Detect which cell encompasses the target text, then output its [X, Y] center coordinate. 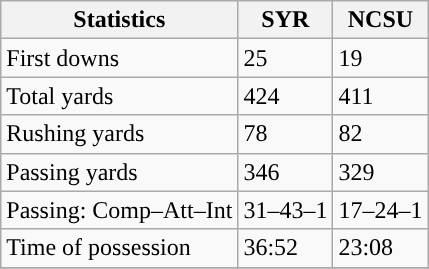
78 [286, 134]
SYR [286, 20]
First downs [120, 58]
19 [380, 58]
346 [286, 172]
Rushing yards [120, 134]
NCSU [380, 20]
411 [380, 96]
Time of possession [120, 248]
Passing: Comp–Att–Int [120, 210]
31–43–1 [286, 210]
Total yards [120, 96]
329 [380, 172]
Statistics [120, 20]
36:52 [286, 248]
82 [380, 134]
23:08 [380, 248]
25 [286, 58]
424 [286, 96]
17–24–1 [380, 210]
Passing yards [120, 172]
